Detect which cell encompasses the target text, then output its [X, Y] center coordinate. 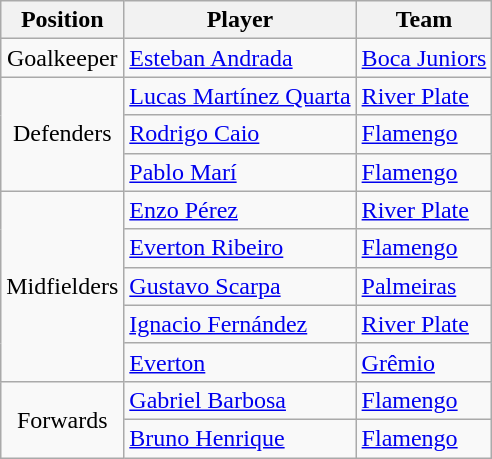
Goalkeeper [62, 58]
Everton Ribeiro [240, 248]
Position [62, 20]
Gustavo Scarpa [240, 286]
Team [424, 20]
Pablo Marí [240, 172]
Player [240, 20]
Forwards [62, 419]
Grêmio [424, 362]
Enzo Pérez [240, 210]
Lucas Martínez Quarta [240, 96]
Defenders [62, 134]
Palmeiras [424, 286]
Boca Juniors [424, 58]
Bruno Henrique [240, 438]
Gabriel Barbosa [240, 400]
Rodrigo Caio [240, 134]
Everton [240, 362]
Ignacio Fernández [240, 324]
Esteban Andrada [240, 58]
Midfielders [62, 286]
